Scan for the cell matching the given text and deliver its [X, Y] coordinate at center. 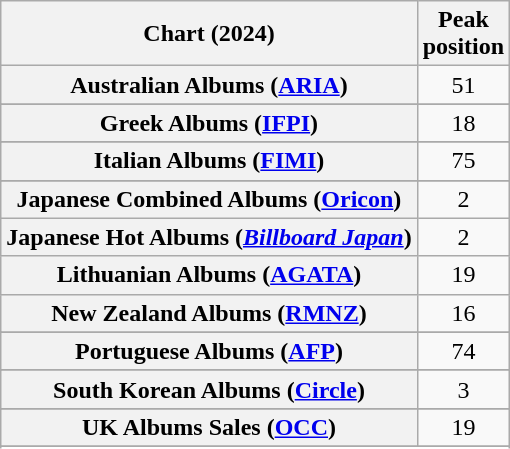
UK Albums Sales (OCC) [209, 427]
18 [463, 123]
Portuguese Albums (AFP) [209, 351]
South Korean Albums (Circle) [209, 389]
75 [463, 161]
51 [463, 85]
Japanese Combined Albums (Oricon) [209, 199]
Australian Albums (ARIA) [209, 85]
Lithuanian Albums (AGATA) [209, 275]
3 [463, 389]
Italian Albums (FIMI) [209, 161]
Greek Albums (IFPI) [209, 123]
Chart (2024) [209, 34]
New Zealand Albums (RMNZ) [209, 313]
Peakposition [463, 34]
Japanese Hot Albums (Billboard Japan) [209, 237]
16 [463, 313]
74 [463, 351]
